From the cell containing the given text, extract its center point as [X, Y] coordinate. 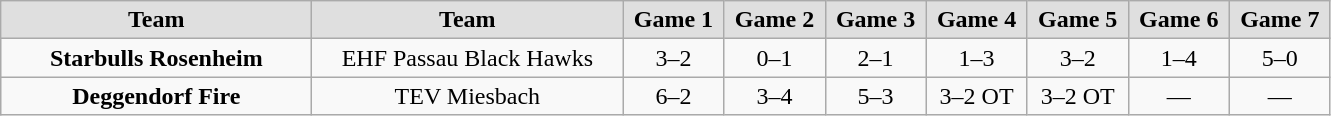
EHF Passau Black Hawks [468, 58]
Game 5 [1078, 20]
Game 1 [674, 20]
5–3 [876, 96]
Game 2 [774, 20]
TEV Miesbach [468, 96]
3–4 [774, 96]
Game 7 [1280, 20]
2–1 [876, 58]
Deggendorf Fire [156, 96]
1–4 [1178, 58]
Game 3 [876, 20]
Starbulls Rosenheim [156, 58]
0–1 [774, 58]
6–2 [674, 96]
1–3 [976, 58]
Game 6 [1178, 20]
Game 4 [976, 20]
5–0 [1280, 58]
